Find where the given text appears and provide that cell's center as [x, y] coordinate. 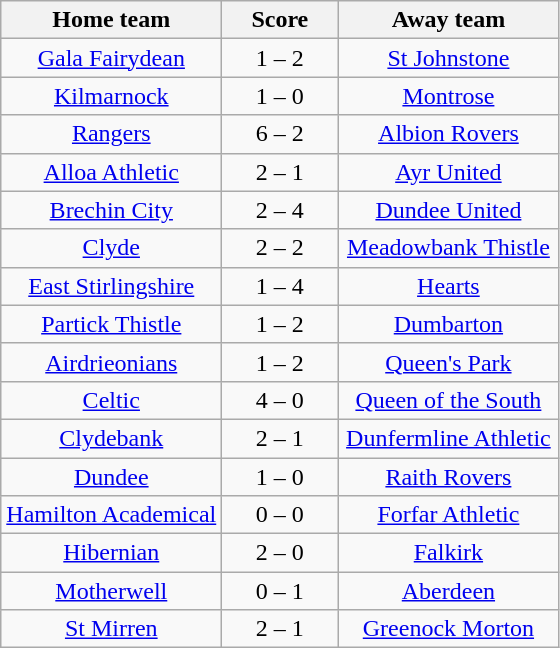
St Mirren [112, 629]
Home team [112, 20]
East Stirlingshire [112, 286]
Queen of the South [448, 400]
Motherwell [112, 591]
Albion Rovers [448, 134]
2 – 0 [280, 553]
4 – 0 [280, 400]
Gala Fairydean [112, 58]
0 – 0 [280, 515]
Dundee [112, 477]
Montrose [448, 96]
Clyde [112, 248]
Falkirk [448, 553]
Raith Rovers [448, 477]
2 – 4 [280, 210]
Hamilton Academical [112, 515]
Dumbarton [448, 324]
Clydebank [112, 438]
Meadowbank Thistle [448, 248]
Queen's Park [448, 362]
Greenock Morton [448, 629]
1 – 4 [280, 286]
Kilmarnock [112, 96]
Celtic [112, 400]
Score [280, 20]
Rangers [112, 134]
6 – 2 [280, 134]
Brechin City [112, 210]
Ayr United [448, 172]
Aberdeen [448, 591]
St Johnstone [448, 58]
Away team [448, 20]
Partick Thistle [112, 324]
Hibernian [112, 553]
Airdrieonians [112, 362]
0 – 1 [280, 591]
Hearts [448, 286]
Dunfermline Athletic [448, 438]
Dundee United [448, 210]
Forfar Athletic [448, 515]
Alloa Athletic [112, 172]
2 – 2 [280, 248]
